From the cell containing the given text, extract its center point as (x, y) coordinate. 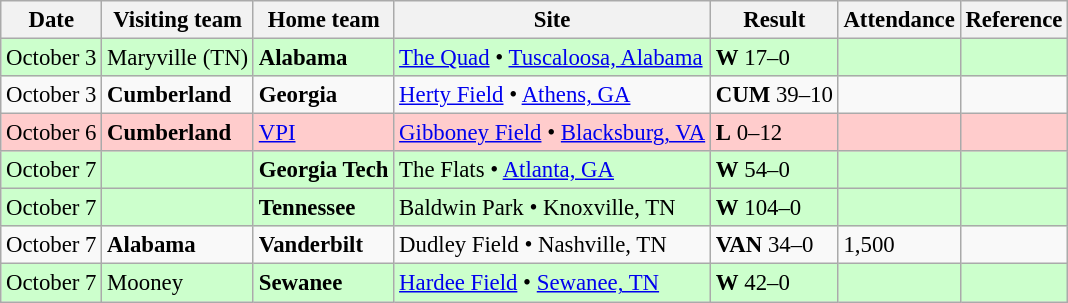
VPI (323, 133)
W 54–0 (774, 170)
Herty Field • Athens, GA (552, 95)
Georgia (323, 95)
Reference (1014, 20)
Georgia Tech (323, 170)
Date (52, 20)
Gibboney Field • Blacksburg, VA (552, 133)
The Quad • Tuscaloosa, Alabama (552, 58)
Mooney (178, 283)
Home team (323, 20)
W 104–0 (774, 208)
The Flats • Atlanta, GA (552, 170)
Baldwin Park • Knoxville, TN (552, 208)
Sewanee (323, 283)
Dudley Field • Nashville, TN (552, 245)
Attendance (899, 20)
October 6 (52, 133)
Hardee Field • Sewanee, TN (552, 283)
Vanderbilt (323, 245)
W 42–0 (774, 283)
Visiting team (178, 20)
CUM 39–10 (774, 95)
L 0–12 (774, 133)
Result (774, 20)
1,500 (899, 245)
W 17–0 (774, 58)
Tennessee (323, 208)
Site (552, 20)
VAN 34–0 (774, 245)
Maryville (TN) (178, 58)
